Scan for the cell matching the given text and deliver its (X, Y) coordinate at center. 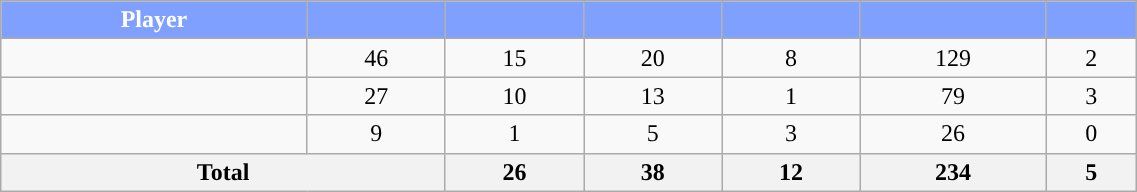
12 (791, 172)
9 (376, 134)
8 (791, 58)
15 (514, 58)
234 (953, 172)
2 (1092, 58)
38 (653, 172)
20 (653, 58)
Total (224, 172)
13 (653, 96)
0 (1092, 134)
27 (376, 96)
Player (154, 20)
79 (953, 96)
129 (953, 58)
46 (376, 58)
10 (514, 96)
